Find where the given text appears and provide that cell's center as [x, y] coordinate. 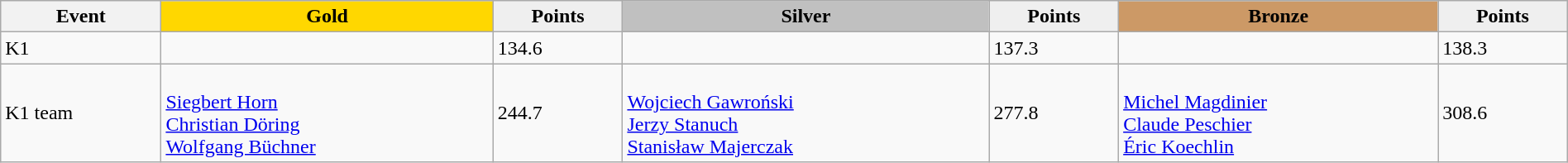
138.3 [1503, 48]
Wojciech GawrońskiJerzy StanuchStanisław Majerczak [806, 113]
Silver [806, 17]
Event [81, 17]
308.6 [1503, 113]
K1 team [81, 113]
Siegbert HornChristian DöringWolfgang Büchner [327, 113]
137.3 [1054, 48]
Gold [327, 17]
K1 [81, 48]
244.7 [557, 113]
277.8 [1054, 113]
134.6 [557, 48]
Bronze [1279, 17]
Michel MagdinierClaude PeschierÉric Koechlin [1279, 113]
